Extract the [x, y] coordinate from the center of the cell holding the provided text.  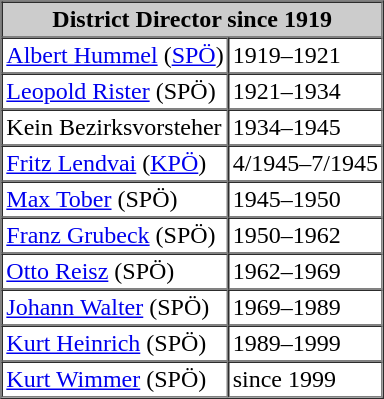
Franz Grubeck (SPÖ) [115, 236]
4/1945–7/1945 [305, 164]
1989–1999 [305, 344]
District Director since 1919 [192, 20]
Johann Walter (SPÖ) [115, 308]
Fritz Lendvai (KPÖ) [115, 164]
Leopold Rister (SPÖ) [115, 92]
Otto Reisz (SPÖ) [115, 272]
Kein Bezirksvorsteher [115, 128]
1950–1962 [305, 236]
1962–1969 [305, 272]
Kurt Heinrich (SPÖ) [115, 344]
Max Tober (SPÖ) [115, 200]
1934–1945 [305, 128]
since 1999 [305, 380]
Kurt Wimmer (SPÖ) [115, 380]
1921–1934 [305, 92]
1969–1989 [305, 308]
1945–1950 [305, 200]
1919–1921 [305, 56]
Albert Hummel (SPÖ) [115, 56]
